Pinpoint the cell where the given text exists, returning its [x, y] midpoint coordinate. 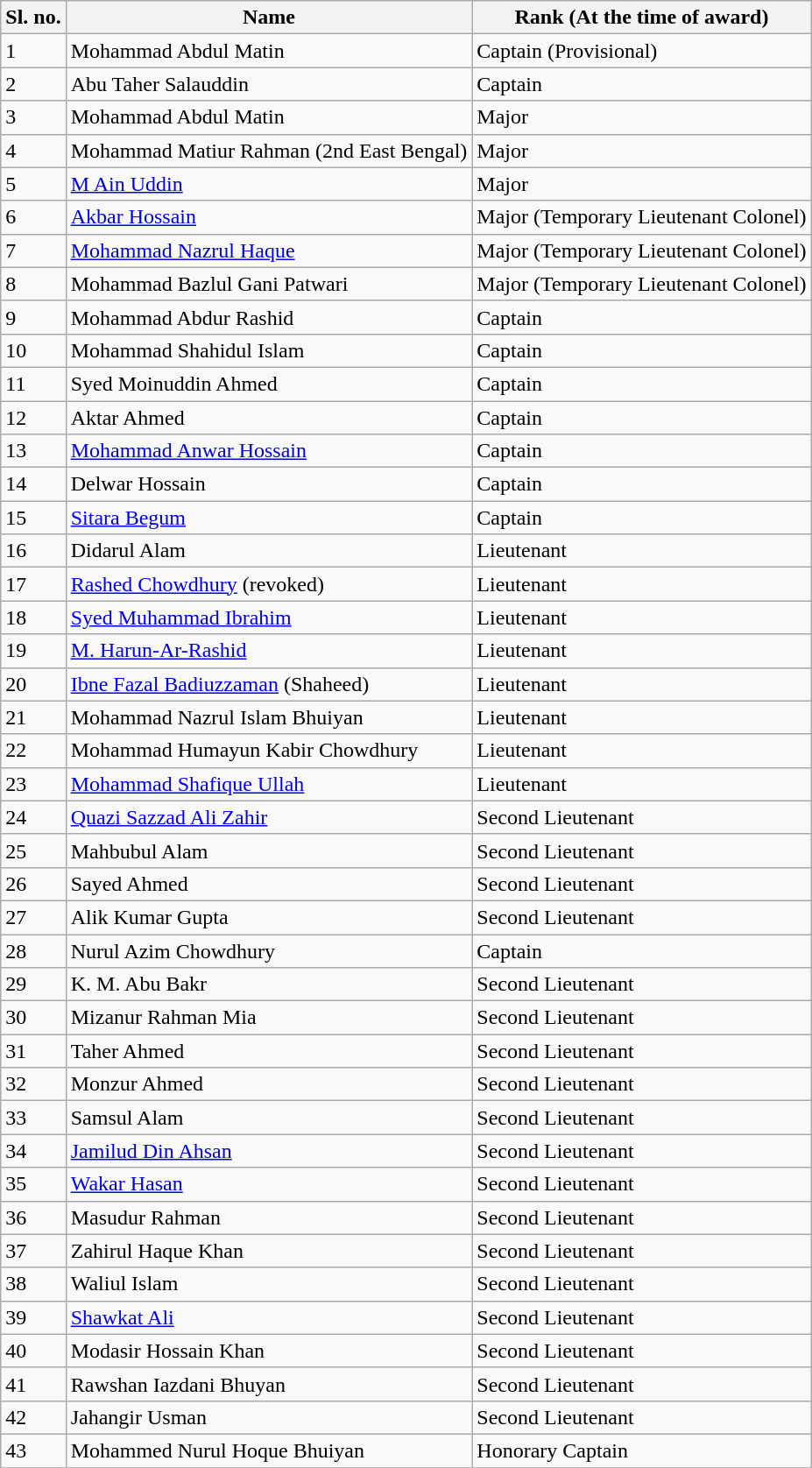
42 [33, 1417]
Akbar Hossain [269, 217]
M Ain Uddin [269, 184]
13 [33, 451]
Zahirul Haque Khan [269, 1251]
Ibne Fazal Badiuzzaman (Shaheed) [269, 684]
Monzur Ahmed [269, 1084]
Rank (At the time of award) [641, 18]
2 [33, 84]
37 [33, 1251]
Mohammad Anwar Hossain [269, 451]
15 [33, 518]
41 [33, 1384]
8 [33, 284]
6 [33, 217]
Mohammad Humayun Kabir Chowdhury [269, 751]
Rashed Chowdhury (revoked) [269, 584]
28 [33, 950]
24 [33, 817]
M. Harun-Ar-Rashid [269, 651]
Mohammad Matiur Rahman (2nd East Bengal) [269, 151]
1 [33, 51]
Samsul Alam [269, 1118]
Wakar Hasan [269, 1184]
22 [33, 751]
14 [33, 484]
33 [33, 1118]
Mohammad Shahidul Islam [269, 350]
23 [33, 784]
30 [33, 1018]
11 [33, 384]
Masudur Rahman [269, 1217]
12 [33, 418]
10 [33, 350]
17 [33, 584]
Waliul Islam [269, 1284]
26 [33, 884]
21 [33, 717]
18 [33, 618]
Sl. no. [33, 18]
7 [33, 251]
32 [33, 1084]
Mohammed Nurul Hoque Bhuiyan [269, 1450]
16 [33, 551]
Mizanur Rahman Mia [269, 1018]
25 [33, 850]
19 [33, 651]
Mohammad Bazlul Gani Patwari [269, 284]
34 [33, 1151]
Syed Moinuddin Ahmed [269, 384]
Mahbubul Alam [269, 850]
39 [33, 1317]
31 [33, 1051]
Alik Kumar Gupta [269, 917]
Mohammad Nazrul Haque [269, 251]
40 [33, 1351]
Shawkat Ali [269, 1317]
9 [33, 317]
Jahangir Usman [269, 1417]
4 [33, 151]
Delwar Hossain [269, 484]
Sitara Begum [269, 518]
Jamilud Din Ahsan [269, 1151]
Quazi Sazzad Ali Zahir [269, 817]
Abu Taher Salauddin [269, 84]
Rawshan Iazdani Bhuyan [269, 1384]
Mohammad Nazrul Islam Bhuiyan [269, 717]
Didarul Alam [269, 551]
Sayed Ahmed [269, 884]
Mohammad Abdur Rashid [269, 317]
K. M. Abu Bakr [269, 985]
43 [33, 1450]
Taher Ahmed [269, 1051]
5 [33, 184]
Syed Muhammad Ibrahim [269, 618]
29 [33, 985]
Name [269, 18]
36 [33, 1217]
20 [33, 684]
Nurul Azim Chowdhury [269, 950]
Honorary Captain [641, 1450]
Captain (Provisional) [641, 51]
3 [33, 117]
Aktar Ahmed [269, 418]
Modasir Hossain Khan [269, 1351]
27 [33, 917]
38 [33, 1284]
Mohammad Shafique Ullah [269, 784]
35 [33, 1184]
